Extract the [X, Y] coordinate from the center of the cell holding the provided text.  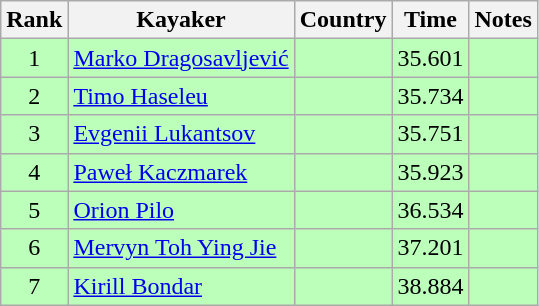
Marko Dragosavljević [181, 58]
Notes [503, 20]
2 [34, 96]
6 [34, 248]
35.751 [430, 134]
37.201 [430, 248]
36.534 [430, 210]
35.601 [430, 58]
Country [343, 20]
1 [34, 58]
4 [34, 172]
Rank [34, 20]
5 [34, 210]
Paweł Kaczmarek [181, 172]
Mervyn Toh Ying Jie [181, 248]
Evgenii Lukantsov [181, 134]
35.734 [430, 96]
Time [430, 20]
38.884 [430, 286]
Kayaker [181, 20]
Timo Haseleu [181, 96]
Kirill Bondar [181, 286]
3 [34, 134]
35.923 [430, 172]
Orion Pilo [181, 210]
7 [34, 286]
